From the cell containing the given text, extract its center point as (X, Y) coordinate. 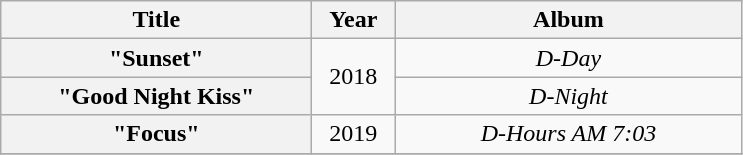
2019 (354, 134)
"Good Night Kiss" (156, 96)
D-Hours AM 7:03 (568, 134)
Year (354, 20)
D-Night (568, 96)
D-Day (568, 58)
"Sunset" (156, 58)
Album (568, 20)
Title (156, 20)
"Focus" (156, 134)
2018 (354, 77)
